Provide the (X, Y) coordinate of the cell's center where the given text is located.  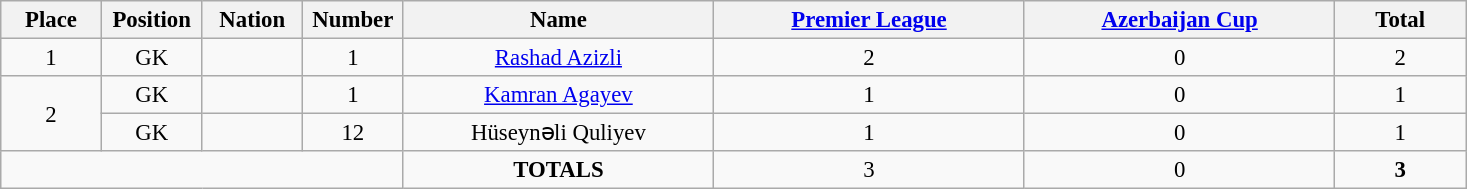
Kamran Agayev (558, 95)
Azerbaijan Cup (1180, 20)
Nation (252, 20)
Rashad Azizli (558, 58)
TOTALS (558, 170)
12 (354, 133)
Number (354, 20)
Place (52, 20)
Premier League (870, 20)
Total (1400, 20)
Position (152, 20)
Hüseynəli Quliyev (558, 133)
Name (558, 20)
